Output the (X, Y) coordinate of the center of the cell containing the given text.  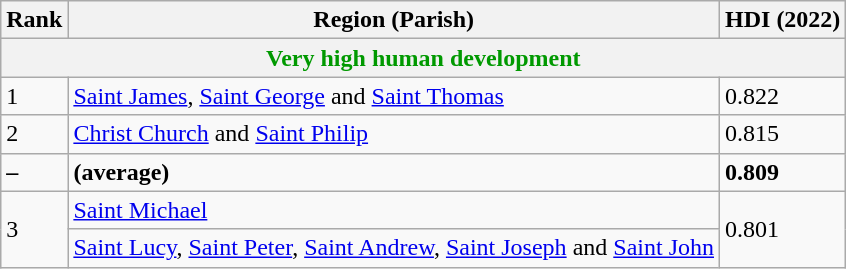
(average) (394, 172)
Saint Lucy, Saint Peter, Saint Andrew, Saint Joseph and Saint John (394, 248)
3 (34, 229)
– (34, 172)
0.822 (783, 96)
0.801 (783, 229)
2 (34, 134)
Christ Church and Saint Philip (394, 134)
HDI (2022) (783, 20)
Saint James, Saint George and Saint Thomas (394, 96)
Saint Michael (394, 210)
0.809 (783, 172)
Very high human development (424, 58)
Rank (34, 20)
1 (34, 96)
Region (Parish) (394, 20)
0.815 (783, 134)
